Return the (X, Y) coordinate for the center point of the cell that contains the specified text.  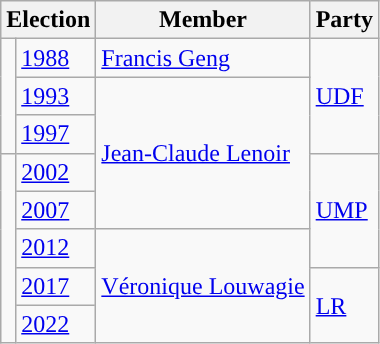
2007 (56, 210)
Véronique Louwagie (203, 286)
Party (344, 20)
LR (344, 305)
Jean-Claude Lenoir (203, 153)
Member (203, 20)
1993 (56, 96)
Francis Geng (203, 58)
2017 (56, 286)
UMP (344, 210)
UDF (344, 96)
1988 (56, 58)
Election (48, 20)
2012 (56, 248)
1997 (56, 134)
2002 (56, 172)
2022 (56, 324)
